Scan for the cell matching the given text and deliver its (X, Y) coordinate at center. 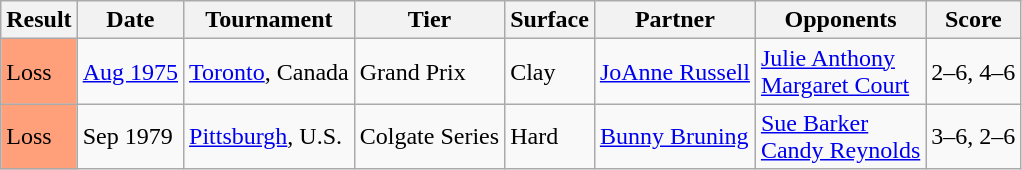
2–6, 4–6 (974, 72)
Aug 1975 (130, 72)
Opponents (840, 20)
Toronto, Canada (270, 72)
JoAnne Russell (674, 72)
Date (130, 20)
Grand Prix (429, 72)
Sep 1979 (130, 136)
Julie Anthony Margaret Court (840, 72)
Hard (550, 136)
Clay (550, 72)
Tournament (270, 20)
Result (39, 20)
Surface (550, 20)
Sue Barker Candy Reynolds (840, 136)
3–6, 2–6 (974, 136)
Partner (674, 20)
Tier (429, 20)
Pittsburgh, U.S. (270, 136)
Score (974, 20)
Colgate Series (429, 136)
Bunny Bruning (674, 136)
